From the cell containing the given text, extract its center point as (x, y) coordinate. 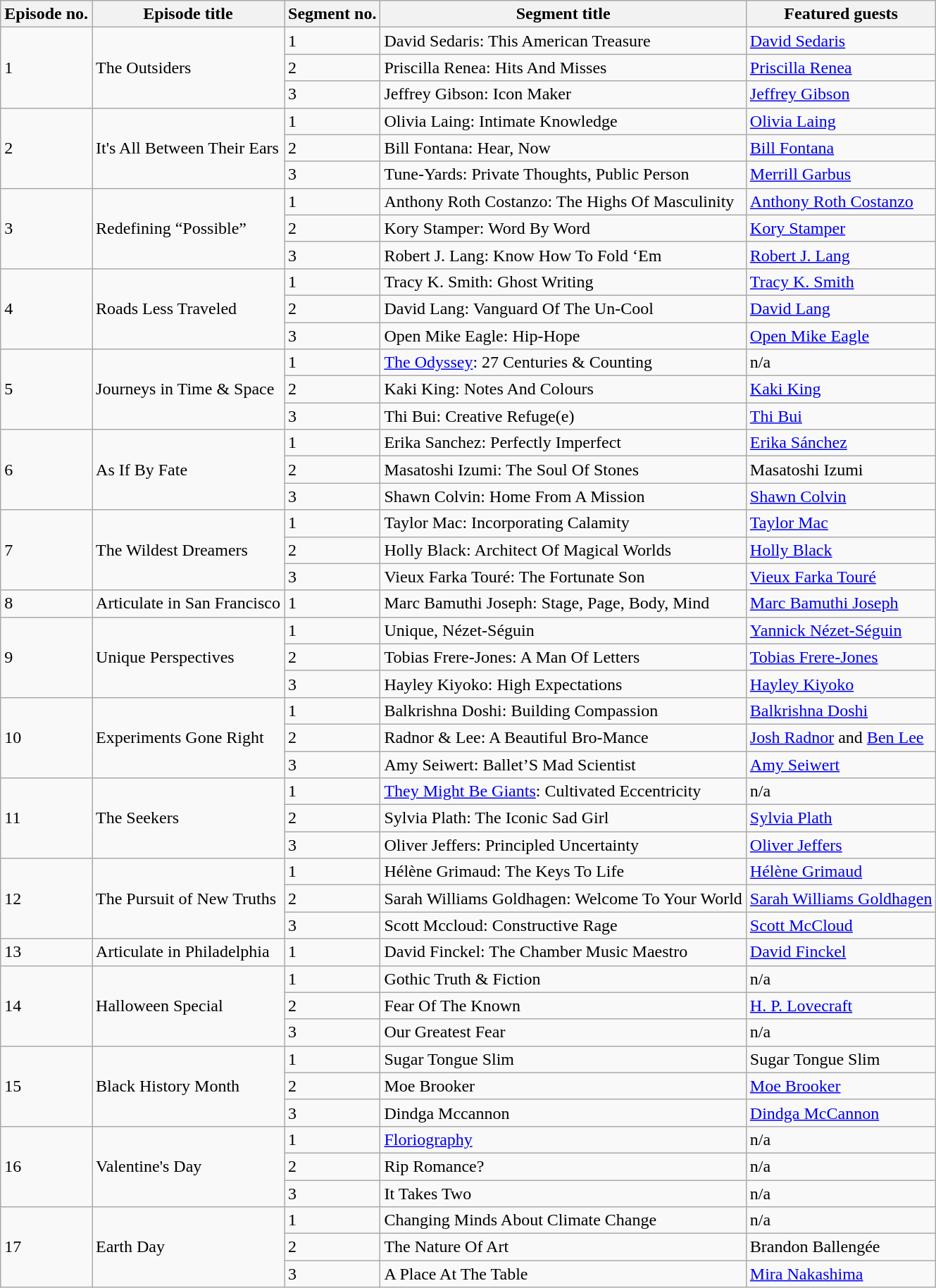
It Takes Two (563, 1194)
Episode no. (46, 14)
As If By Fate (189, 470)
5 (46, 389)
Merrill Garbus (841, 175)
Hayley Kiyoko: High Expectations (563, 684)
Amy Seiwert (841, 764)
Holly Black: Architect Of Magical Worlds (563, 550)
Balkrishna Doshi: Building Compassion (563, 711)
Sylvia Plath: The Iconic Sad Girl (563, 818)
Olivia Laing (841, 121)
Vieux Farka Touré: The Fortunate Son (563, 577)
Tobias Frere-Jones (841, 657)
H. P. Lovecraft (841, 1006)
Shawn Colvin (841, 496)
Taylor Mac (841, 523)
Thi Bui: Creative Refuge(e) (563, 416)
Erika Sanchez: Perfectly Imperfect (563, 443)
Kory Stamper: Word By Word (563, 228)
Vieux Farka Touré (841, 577)
Roads Less Traveled (189, 308)
Tobias Frere-Jones: A Man Of Letters (563, 657)
Scott McCloud (841, 925)
The Nature Of Art (563, 1247)
4 (46, 308)
6 (46, 470)
Jeffrey Gibson: Icon Maker (563, 94)
Tracy K. Smith: Ghost Writing (563, 282)
10 (46, 737)
The Wildest Dreamers (189, 550)
The Outsiders (189, 68)
Tracy K. Smith (841, 282)
Episode title (189, 14)
Bill Fontana: Hear, Now (563, 148)
Earth Day (189, 1247)
Masatoshi Izumi (841, 470)
Halloween Special (189, 1006)
Anthony Roth Costanzo: The Highs Of Masculinity (563, 201)
Masatoshi Izumi: The Soul Of Stones (563, 470)
Erika Sánchez (841, 443)
The Odyssey: 27 Centuries & Counting (563, 363)
Unique Perspectives (189, 657)
Journeys in Time & Space (189, 389)
Tune-Yards: Private Thoughts, Public Person (563, 175)
Fear Of The Known (563, 1006)
Articulate in San Francisco (189, 604)
Marc Bamuthi Joseph (841, 604)
David Lang: Vanguard Of The Un-Cool (563, 308)
Shawn Colvin: Home From A Mission (563, 496)
Our Greatest Fear (563, 1032)
Balkrishna Doshi (841, 711)
17 (46, 1247)
15 (46, 1086)
Open Mike Eagle: Hip-Hope (563, 336)
16 (46, 1166)
The Seekers (189, 818)
David Finckel: The Chamber Music Maestro (563, 952)
Oliver Jeffers (841, 845)
Robert J. Lang (841, 255)
Taylor Mac: Incorporating Calamity (563, 523)
Dindga Mccannon (563, 1113)
Kaki King (841, 389)
Mira Nakashima (841, 1274)
Gothic Truth & Fiction (563, 979)
Experiments Gone Right (189, 737)
13 (46, 952)
14 (46, 1006)
Scott Mccloud: Constructive Rage (563, 925)
Hayley Kiyoko (841, 684)
Hélène Grimaud (841, 872)
Redefining “Possible” (189, 228)
Olivia Laing: Intimate Knowledge (563, 121)
Brandon Ballengée (841, 1247)
9 (46, 657)
Hélène Grimaud: The Keys To Life (563, 872)
Sarah Williams Goldhagen: Welcome To Your World (563, 899)
Holly Black (841, 550)
Marc Bamuthi Joseph: Stage, Page, Body, Mind (563, 604)
7 (46, 550)
Anthony Roth Costanzo (841, 201)
They Might Be Giants: Cultivated Eccentricity (563, 792)
Radnor & Lee: A Beautiful Bro-Mance (563, 737)
Amy Seiwert: Ballet’S Mad Scientist (563, 764)
It's All Between Their Ears (189, 148)
Changing Minds About Climate Change (563, 1220)
Sarah Williams Goldhagen (841, 899)
David Lang (841, 308)
8 (46, 604)
Priscilla Renea: Hits And Misses (563, 68)
11 (46, 818)
Dindga McCannon (841, 1113)
The Pursuit of New Truths (189, 899)
Unique, Nézet-Séguin (563, 630)
Open Mike Eagle (841, 336)
Segment title (563, 14)
Featured guests (841, 14)
Kaki King: Notes And Colours (563, 389)
Yannick Nézet-Séguin (841, 630)
Priscilla Renea (841, 68)
Black History Month (189, 1086)
Valentine's Day (189, 1166)
David Sedaris (841, 41)
Oliver Jeffers: Principled Uncertainty (563, 845)
Jeffrey Gibson (841, 94)
Robert J. Lang: Know How To Fold ‘Em (563, 255)
Sylvia Plath (841, 818)
David Sedaris: This American Treasure (563, 41)
A Place At The Table (563, 1274)
Floriography (563, 1139)
Articulate in Philadelphia (189, 952)
Thi Bui (841, 416)
Segment no. (332, 14)
Bill Fontana (841, 148)
David Finckel (841, 952)
12 (46, 899)
Rip Romance? (563, 1166)
Josh Radnor and Ben Lee (841, 737)
Kory Stamper (841, 228)
